Provide the [X, Y] coordinate of the cell's center where the given text is located.  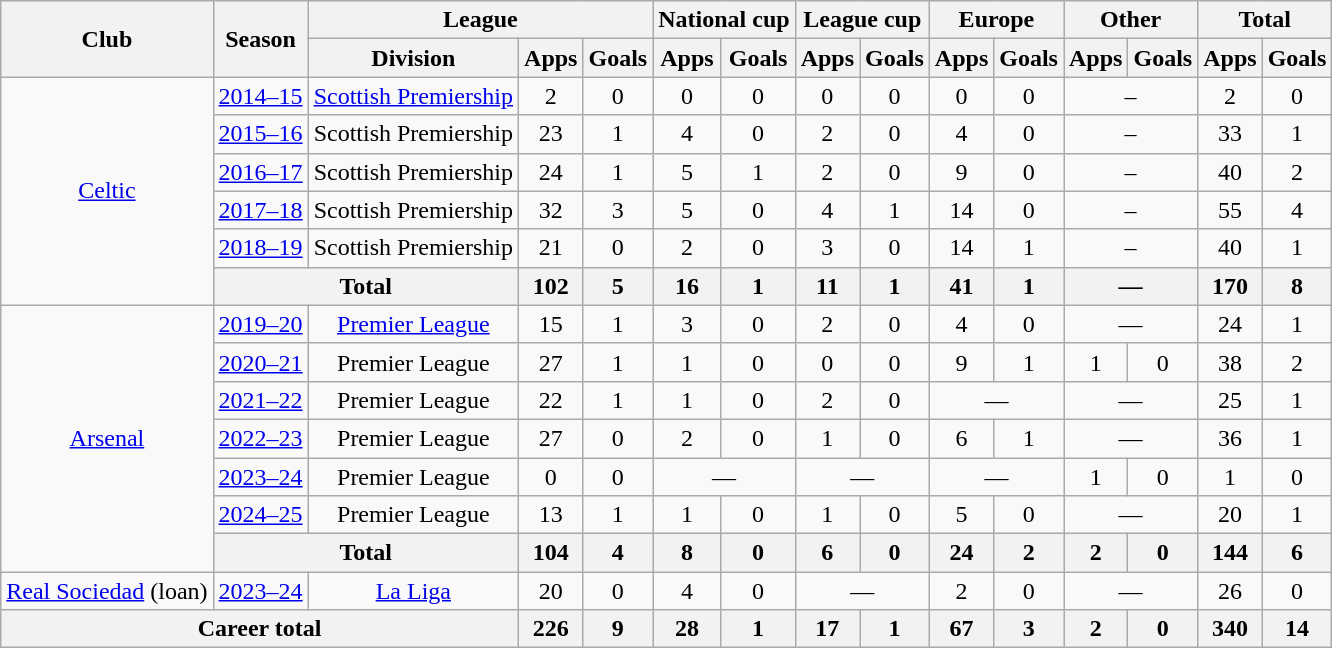
2016–17 [260, 172]
Celtic [107, 191]
21 [551, 248]
104 [551, 553]
36 [1230, 438]
Arsenal [107, 438]
33 [1230, 134]
League cup [862, 20]
Europe [996, 20]
National cup [724, 20]
2017–18 [260, 210]
55 [1230, 210]
Real Sociedad (loan) [107, 591]
102 [551, 286]
Season [260, 39]
Club [107, 39]
Other [1131, 20]
25 [1230, 400]
2022–23 [260, 438]
Career total [260, 629]
2021–22 [260, 400]
16 [687, 286]
2024–25 [260, 515]
67 [961, 629]
28 [687, 629]
15 [551, 324]
La Liga [413, 591]
340 [1230, 629]
2020–21 [260, 362]
2014–15 [260, 96]
22 [551, 400]
26 [1230, 591]
41 [961, 286]
226 [551, 629]
2018–19 [260, 248]
144 [1230, 553]
11 [827, 286]
Division [413, 58]
League [480, 20]
2015–16 [260, 134]
32 [551, 210]
17 [827, 629]
23 [551, 134]
2019–20 [260, 324]
170 [1230, 286]
38 [1230, 362]
13 [551, 515]
